Determine the (X, Y) coordinate at the center of the cell enclosing the given text.  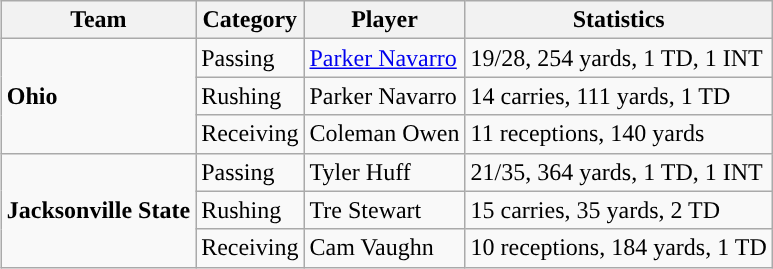
Ohio (98, 96)
19/28, 254 yards, 1 TD, 1 INT (618, 58)
Cam Vaughn (384, 248)
11 receptions, 140 yards (618, 134)
Team (98, 20)
Tyler Huff (384, 172)
Coleman Owen (384, 134)
Jacksonville State (98, 210)
10 receptions, 184 yards, 1 TD (618, 248)
21/35, 364 yards, 1 TD, 1 INT (618, 172)
15 carries, 35 yards, 2 TD (618, 210)
Player (384, 20)
Statistics (618, 20)
14 carries, 111 yards, 1 TD (618, 96)
Tre Stewart (384, 210)
Category (250, 20)
